Capture the cell that displays the provided text and extract its (X, Y) central coordinate. 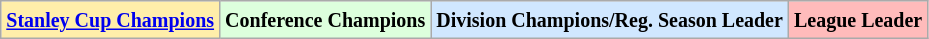
League Leader (858, 20)
Conference Champions (326, 20)
Stanley Cup Champions (110, 20)
Division Champions/Reg. Season Leader (610, 20)
